Output the (x, y) coordinate of the center of the cell containing the given text.  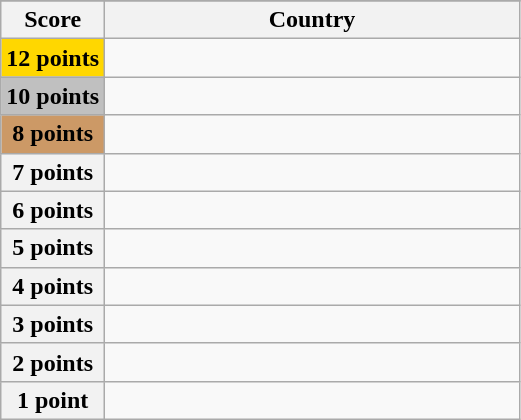
4 points (53, 286)
8 points (53, 134)
1 point (53, 400)
12 points (53, 58)
Score (53, 20)
10 points (53, 96)
6 points (53, 210)
5 points (53, 248)
3 points (53, 324)
2 points (53, 362)
7 points (53, 172)
Country (312, 20)
